For the text-containing cell, return its midpoint in [x, y] coordinate format. 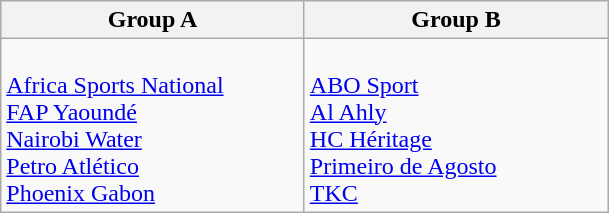
ABO Sport Al Ahly HC Héritage Primeiro de Agosto TKC [456, 126]
Group B [456, 20]
Africa Sports National FAP Yaoundé Nairobi Water Petro Atlético Phoenix Gabon [153, 126]
Group A [153, 20]
